Search for the cell housing the specified text and yield its [x, y] center coordinate. 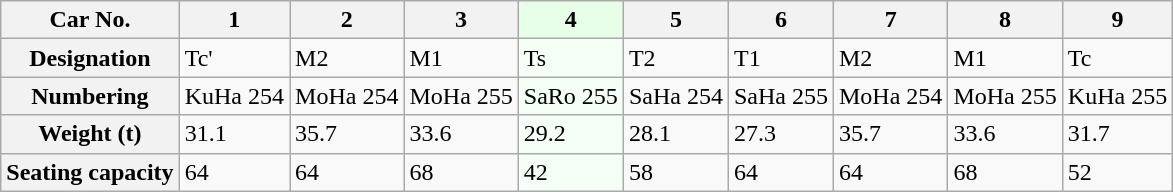
52 [1117, 172]
27.3 [780, 134]
Car No. [90, 20]
SaHa 255 [780, 96]
SaHa 254 [676, 96]
Weight (t) [90, 134]
31.1 [234, 134]
9 [1117, 20]
6 [780, 20]
SaRo 255 [570, 96]
T2 [676, 58]
42 [570, 172]
Seating capacity [90, 172]
58 [676, 172]
Tc' [234, 58]
7 [890, 20]
KuHa 254 [234, 96]
3 [461, 20]
1 [234, 20]
KuHa 255 [1117, 96]
8 [1005, 20]
4 [570, 20]
Tc [1117, 58]
Ts [570, 58]
2 [347, 20]
T1 [780, 58]
5 [676, 20]
Designation [90, 58]
28.1 [676, 134]
31.7 [1117, 134]
29.2 [570, 134]
Numbering [90, 96]
